Extract the [x, y] coordinate from the center of the cell holding the provided text.  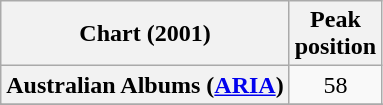
Chart (2001) [145, 34]
58 [335, 85]
Peakposition [335, 34]
Australian Albums (ARIA) [145, 85]
